Provide the (x, y) coordinate of the cell's center where the given text is located.  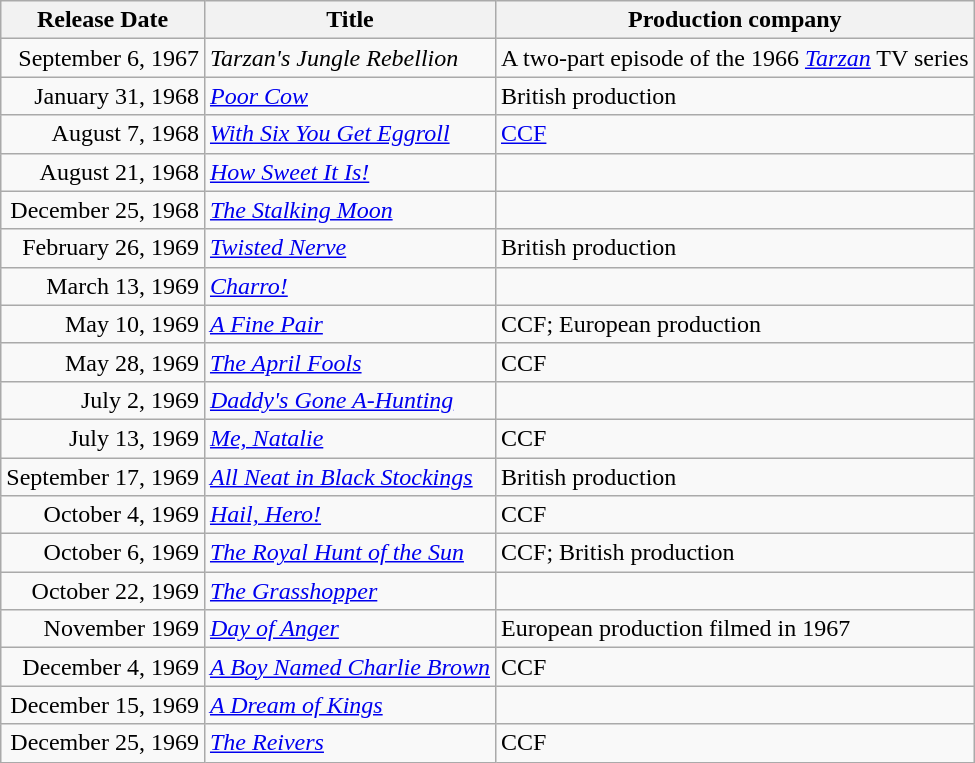
Daddy's Gone A-Hunting (350, 400)
May 28, 1969 (103, 362)
The April Fools (350, 362)
CCF; British production (734, 553)
December 25, 1969 (103, 743)
December 4, 1969 (103, 667)
The Royal Hunt of the Sun (350, 553)
September 17, 1969 (103, 477)
European production filmed in 1967 (734, 629)
Me, Natalie (350, 438)
February 26, 1969 (103, 248)
October 4, 1969 (103, 515)
December 15, 1969 (103, 705)
Charro! (350, 286)
A Boy Named Charlie Brown (350, 667)
July 13, 1969 (103, 438)
September 6, 1967 (103, 58)
Twisted Nerve (350, 248)
With Six You Get Eggroll (350, 134)
A Dream of Kings (350, 705)
Title (350, 20)
The Stalking Moon (350, 210)
Poor Cow (350, 96)
The Reivers (350, 743)
Tarzan's Jungle Rebellion (350, 58)
November 1969 (103, 629)
CCF; European production (734, 324)
A Fine Pair (350, 324)
July 2, 1969 (103, 400)
December 25, 1968 (103, 210)
May 10, 1969 (103, 324)
Hail, Hero! (350, 515)
A two-part episode of the 1966 Tarzan TV series (734, 58)
How Sweet It Is! (350, 172)
Production company (734, 20)
The Grasshopper (350, 591)
Day of Anger (350, 629)
March 13, 1969 (103, 286)
January 31, 1968 (103, 96)
August 7, 1968 (103, 134)
August 21, 1968 (103, 172)
Release Date (103, 20)
October 6, 1969 (103, 553)
October 22, 1969 (103, 591)
All Neat in Black Stockings (350, 477)
